Extract the (x, y) coordinate from the center of the cell holding the provided text.  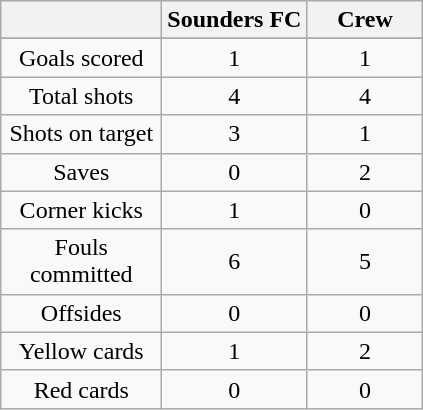
Yellow cards (82, 351)
Red cards (82, 389)
3 (234, 134)
Offsides (82, 313)
Total shots (82, 96)
Corner kicks (82, 210)
6 (234, 262)
Saves (82, 172)
Fouls committed (82, 262)
5 (365, 262)
Sounders FC (234, 20)
Shots on target (82, 134)
Goals scored (82, 58)
Crew (365, 20)
